From the cell containing the given text, extract its center point as [x, y] coordinate. 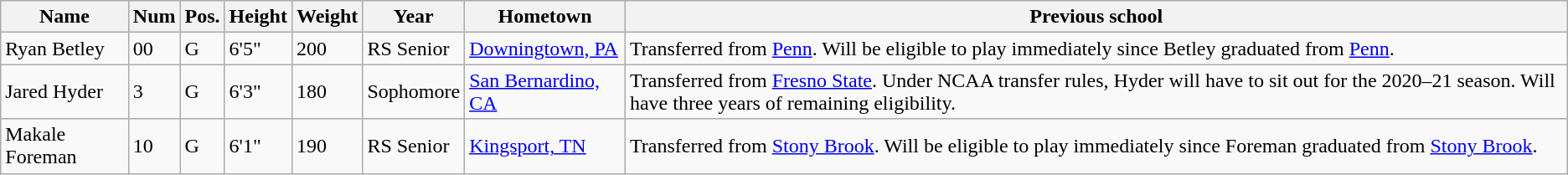
10 [154, 146]
Transferred from Penn. Will be eligible to play immediately since Betley graduated from Penn. [1096, 49]
Hometown [545, 17]
Weight [327, 17]
6'5" [258, 49]
Num [154, 17]
Ryan Betley [65, 49]
Year [414, 17]
Sophomore [414, 92]
Previous school [1096, 17]
3 [154, 92]
Pos. [203, 17]
San Bernardino, CA [545, 92]
200 [327, 49]
6'3" [258, 92]
190 [327, 146]
Height [258, 17]
Downingtown, PA [545, 49]
6'1" [258, 146]
Jared Hyder [65, 92]
Transferred from Stony Brook. Will be eligible to play immediately since Foreman graduated from Stony Brook. [1096, 146]
180 [327, 92]
Name [65, 17]
00 [154, 49]
Kingsport, TN [545, 146]
Makale Foreman [65, 146]
